Return the (x, y) coordinate for the center point of the cell that contains the specified text.  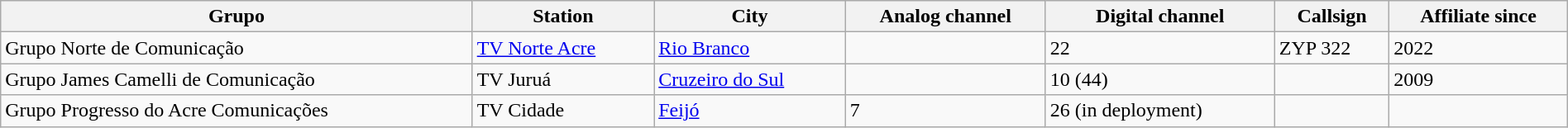
Callsign (1331, 17)
TV Juruá (563, 79)
TV Cidade (563, 111)
2022 (1479, 48)
2009 (1479, 79)
Rio Branco (750, 48)
Feijó (750, 111)
Grupo (237, 17)
Digital channel (1159, 17)
22 (1159, 48)
TV Norte Acre (563, 48)
ZYP 322 (1331, 48)
7 (945, 111)
Grupo Progresso do Acre Comunicações (237, 111)
Station (563, 17)
Grupo Norte de Comunicação (237, 48)
26 (in deployment) (1159, 111)
City (750, 17)
Grupo James Camelli de Comunicação (237, 79)
Cruzeiro do Sul (750, 79)
Analog channel (945, 17)
Affiliate since (1479, 17)
10 (44) (1159, 79)
